Return the [x, y] coordinate for the center point of the cell that contains the specified text.  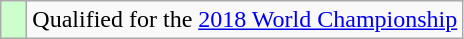
Qualified for the 2018 World Championship [245, 20]
